Scan for the cell matching the given text and deliver its [x, y] coordinate at center. 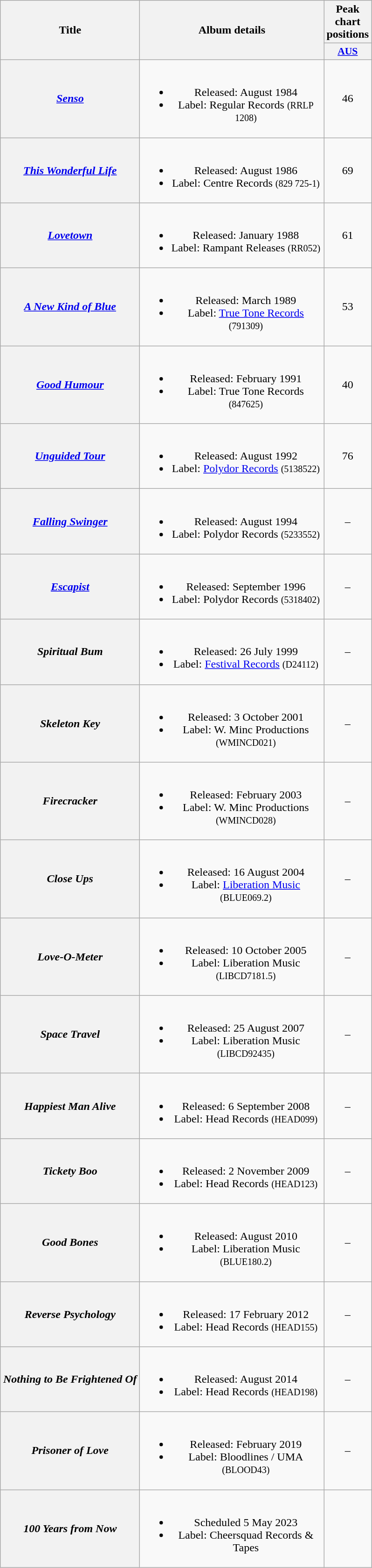
Released: August 2010Label: Liberation Music (BLUE180.2) [232, 1242]
Lovetown [70, 236]
Released: August 1994Label: Polydor Records (5233552) [232, 521]
Released: August 2014Label: Head Records (HEAD198) [232, 1379]
Released: 25 August 2007Label: Liberation Music (LIBCD92435) [232, 1034]
69 [348, 170]
Falling Swinger [70, 521]
Tickety Boo [70, 1171]
76 [348, 456]
100 Years from Now [70, 1529]
Released: January 1988Label: Rampant Releases (RR052) [232, 236]
Released: 2 November 2009Label: Head Records (HEAD123) [232, 1171]
Firecracker [70, 801]
Released: 3 October 2001Label: W. Minc Productions (WMINCD021) [232, 723]
AUS [348, 52]
Released: 17 February 2012Label: Head Records (HEAD155) [232, 1314]
61 [348, 236]
Prisoner of Love [70, 1451]
Released: 10 October 2005Label: Liberation Music (LIBCD7181.5) [232, 956]
Released: 16 August 2004Label: Liberation Music (BLUE069.2) [232, 879]
Reverse Psychology [70, 1314]
Peak chart positions [348, 22]
Close Ups [70, 879]
53 [348, 307]
Love-O-Meter [70, 956]
Released: March 1989Label: True Tone Records (791309) [232, 307]
Released: August 1992Label: Polydor Records (5138522) [232, 456]
Escapist [70, 587]
Title [70, 30]
Released: February 2003Label: W. Minc Productions (WMINCD028) [232, 801]
Released: February 2019Label: Bloodlines / UMA (BLOOD43) [232, 1451]
Released: 6 September 2008Label: Head Records (HEAD099) [232, 1106]
Album details [232, 30]
Scheduled 5 May 2023Label: Cheersquad Records & Tapes [232, 1529]
Nothing to Be Frightened Of [70, 1379]
40 [348, 385]
Unguided Tour [70, 456]
Good Bones [70, 1242]
46 [348, 99]
Good Humour [70, 385]
Released: February 1991Label: True Tone Records (847625) [232, 385]
Released: August 1986Label: Centre Records (829 725-1) [232, 170]
A New Kind of Blue [70, 307]
Happiest Man Alive [70, 1106]
Spiritual Bum [70, 652]
Senso [70, 99]
Released: August 1984Label: Regular Records (RRLP 1208) [232, 99]
Space Travel [70, 1034]
This Wonderful Life [70, 170]
Released: 26 July 1999Label: Festival Records (D24112) [232, 652]
Skeleton Key [70, 723]
Released: September 1996Label: Polydor Records (5318402) [232, 587]
